Return [X, Y] of the center of cell containing provided text 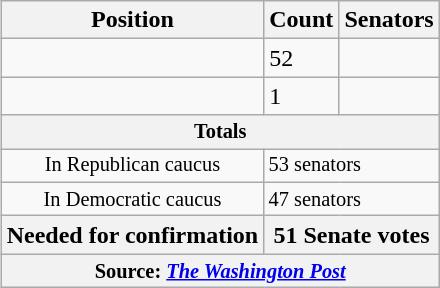
53 senators [352, 166]
Senators [389, 20]
Position [132, 20]
In Republican caucus [132, 166]
47 senators [352, 199]
52 [302, 58]
Source: The Washington Post [220, 271]
Count [302, 20]
51 Senate votes [352, 235]
Totals [220, 132]
In Democratic caucus [132, 199]
1 [302, 96]
Needed for confirmation [132, 235]
